Extract the [x, y] coordinate from the center of the cell holding the provided text.  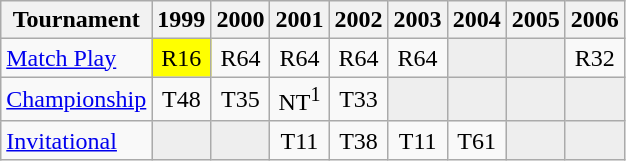
Invitational [76, 140]
T48 [182, 100]
R16 [182, 58]
T33 [358, 100]
2005 [536, 20]
Match Play [76, 58]
2002 [358, 20]
T61 [476, 140]
T35 [240, 100]
2000 [240, 20]
T38 [358, 140]
Championship [76, 100]
2003 [418, 20]
R32 [594, 58]
NT1 [300, 100]
2004 [476, 20]
2006 [594, 20]
1999 [182, 20]
Tournament [76, 20]
2001 [300, 20]
